Scan for the cell matching the given text and deliver its [X, Y] coordinate at center. 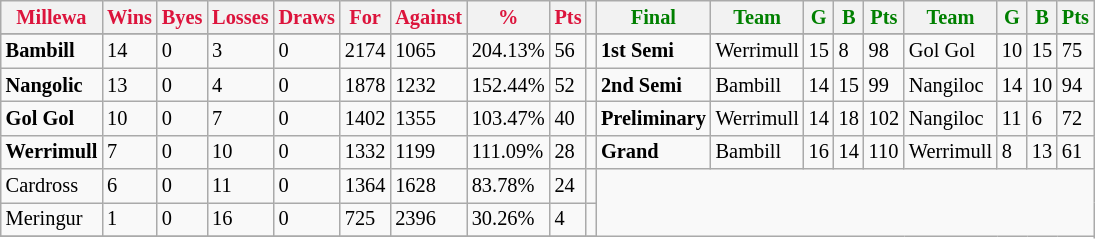
40 [568, 118]
2396 [428, 219]
152.44% [508, 85]
204.13% [508, 51]
Draws [307, 17]
Wins [130, 17]
52 [568, 85]
3 [240, 51]
1332 [365, 152]
1065 [428, 51]
110 [884, 152]
1402 [365, 118]
18 [849, 118]
Nangolic [52, 85]
30.26% [508, 219]
2nd Semi [654, 85]
Grand [654, 152]
83.78% [508, 186]
1628 [428, 186]
28 [568, 152]
2174 [365, 51]
94 [1076, 85]
Meringur [52, 219]
Final [654, 17]
61 [1076, 152]
Losses [240, 17]
1232 [428, 85]
Millewa [52, 17]
725 [365, 219]
1st Semi [654, 51]
72 [1076, 118]
102 [884, 118]
Against [428, 17]
Cardross [52, 186]
111.09% [508, 152]
24 [568, 186]
1364 [365, 186]
75 [1076, 51]
103.47% [508, 118]
Byes [182, 17]
1199 [428, 152]
1355 [428, 118]
56 [568, 51]
1878 [365, 85]
For [365, 17]
98 [884, 51]
Preliminary [654, 118]
99 [884, 85]
1 [130, 219]
% [508, 17]
